Find where the given text appears and provide that cell's center as (X, Y) coordinate. 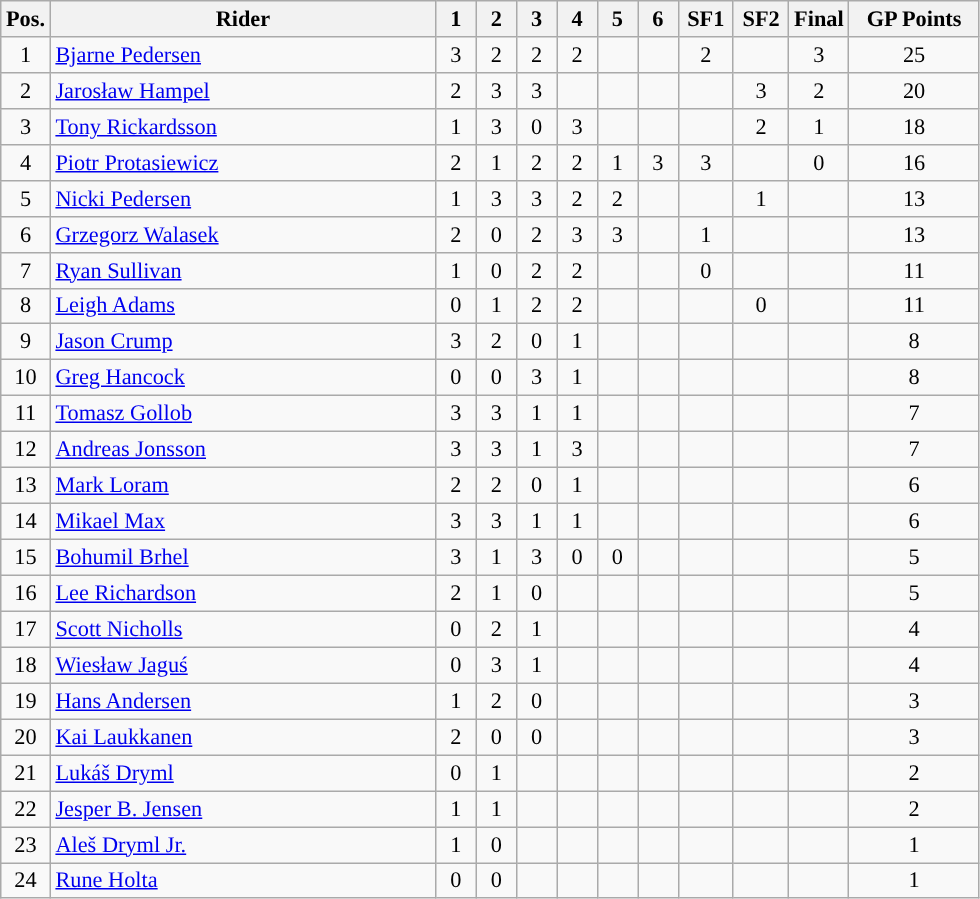
Tony Rickardsson (242, 126)
Rune Holta (242, 880)
Bjarne Pedersen (242, 55)
14 (26, 521)
Ryan Sullivan (242, 270)
Rider (242, 19)
Hans Andersen (242, 701)
Jesper B. Jensen (242, 809)
23 (26, 844)
Scott Nicholls (242, 629)
Wiesław Jaguś (242, 665)
15 (26, 557)
Tomasz Gollob (242, 414)
Nicki Pedersen (242, 198)
Jarosław Hampel (242, 90)
17 (26, 629)
Pos. (26, 19)
9 (26, 342)
Mark Loram (242, 485)
21 (26, 773)
Bohumil Brhel (242, 557)
10 (26, 378)
Jason Crump (242, 342)
Lukáš Dryml (242, 773)
25 (914, 55)
SF1 (706, 19)
Mikael Max (242, 521)
GP Points (914, 19)
Lee Richardson (242, 593)
Final (819, 19)
Grzegorz Walasek (242, 234)
22 (26, 809)
Greg Hancock (242, 378)
24 (26, 880)
Andreas Jonsson (242, 450)
Kai Laukkanen (242, 737)
SF2 (760, 19)
12 (26, 450)
19 (26, 701)
Leigh Adams (242, 306)
Aleš Dryml Jr. (242, 844)
Piotr Protasiewicz (242, 162)
